Determine the [x, y] coordinate at the center of the cell enclosing the given text.  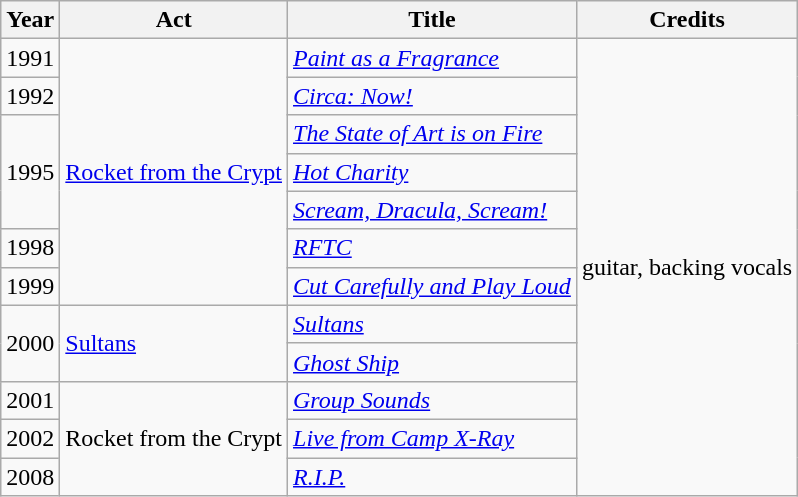
2001 [30, 400]
The State of Art is on Fire [432, 134]
Ghost Ship [432, 362]
Title [432, 20]
Cut Carefully and Play Loud [432, 286]
Scream, Dracula, Scream! [432, 210]
1998 [30, 248]
Live from Camp X-Ray [432, 438]
1991 [30, 58]
RFTC [432, 248]
guitar, backing vocals [686, 268]
R.I.P. [432, 477]
Year [30, 20]
1992 [30, 96]
Circa: Now! [432, 96]
Credits [686, 20]
1995 [30, 172]
Act [174, 20]
Group Sounds [432, 400]
Paint as a Fragrance [432, 58]
2008 [30, 477]
Hot Charity [432, 172]
2000 [30, 343]
1999 [30, 286]
2002 [30, 438]
